Determine the (X, Y) coordinate at the center of the cell enclosing the given text.  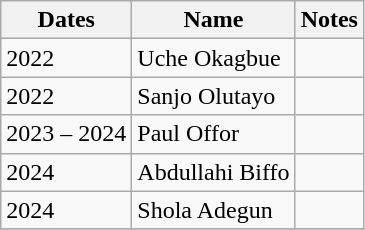
Notes (329, 20)
2023 – 2024 (66, 134)
Uche Okagbue (214, 58)
Dates (66, 20)
Sanjo Olutayo (214, 96)
Shola Adegun (214, 210)
Paul Offor (214, 134)
Abdullahi Biffo (214, 172)
Name (214, 20)
